Determine the (X, Y) coordinate at the center of the cell enclosing the given text.  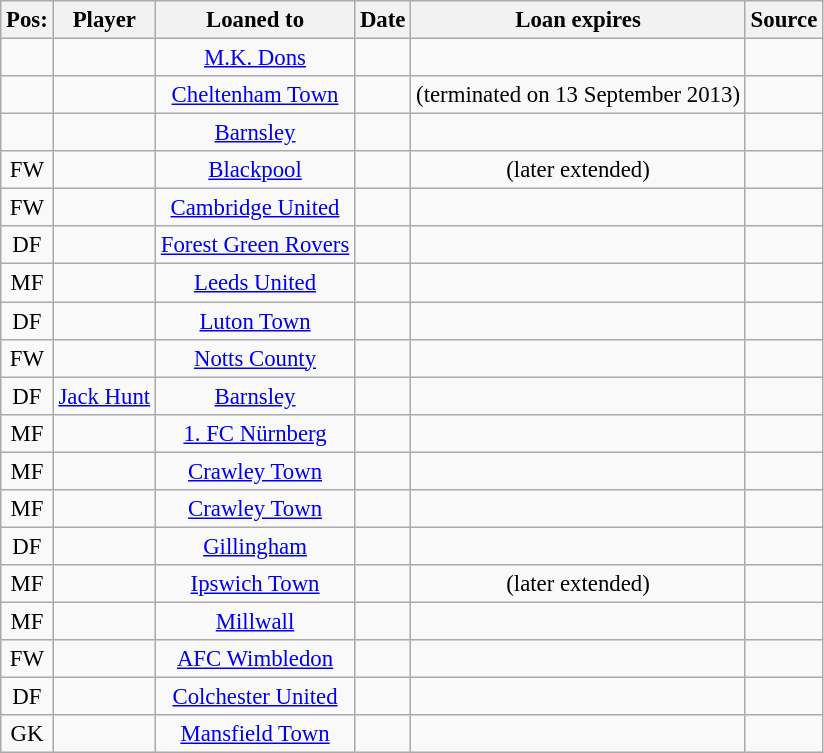
Date (383, 20)
Cambridge United (254, 208)
Loan expires (578, 20)
Player (104, 20)
Millwall (254, 621)
Gillingham (254, 546)
Blackpool (254, 170)
Cheltenham Town (254, 95)
(terminated on 13 September 2013) (578, 95)
Source (784, 20)
M.K. Dons (254, 58)
Pos: (27, 20)
1. FC Nürnberg (254, 433)
Notts County (254, 358)
Jack Hunt (104, 396)
Colchester United (254, 697)
Mansfield Town (254, 734)
Forest Green Rovers (254, 245)
Luton Town (254, 321)
AFC Wimbledon (254, 659)
GK (27, 734)
Loaned to (254, 20)
Leeds United (254, 283)
Ipswich Town (254, 584)
